From the cell containing the given text, extract its center point as [X, Y] coordinate. 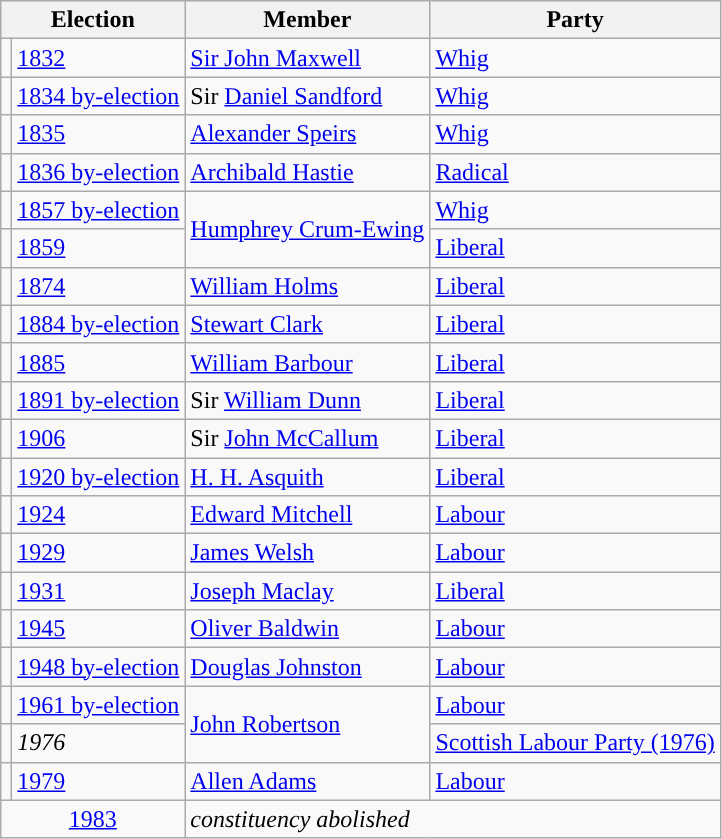
1832 [98, 58]
1961 by-election [98, 705]
1924 [98, 515]
1874 [98, 286]
Sir William Dunn [308, 400]
Party [575, 20]
Member [308, 20]
1884 by-election [98, 324]
Sir John McCallum [308, 438]
Edward Mitchell [308, 515]
Humphrey Crum-Ewing [308, 229]
Scottish Labour Party (1976) [575, 743]
Allen Adams [308, 781]
constituency abolished [452, 819]
1885 [98, 362]
Radical [575, 172]
James Welsh [308, 553]
1929 [98, 553]
1979 [98, 781]
William Holms [308, 286]
H. H. Asquith [308, 477]
1891 by-election [98, 400]
1948 by-election [98, 667]
1859 [98, 248]
Joseph Maclay [308, 591]
Douglas Johnston [308, 667]
Sir Daniel Sandford [308, 96]
1983 [93, 819]
1931 [98, 591]
Sir John Maxwell [308, 58]
1906 [98, 438]
Election [93, 20]
John Robertson [308, 724]
Alexander Speirs [308, 134]
1945 [98, 629]
1834 by-election [98, 96]
1836 by-election [98, 172]
Archibald Hastie [308, 172]
William Barbour [308, 362]
Oliver Baldwin [308, 629]
1857 by-election [98, 210]
1976 [98, 743]
1835 [98, 134]
1920 by-election [98, 477]
Stewart Clark [308, 324]
